Output the [X, Y] coordinate of the center of the cell containing the given text.  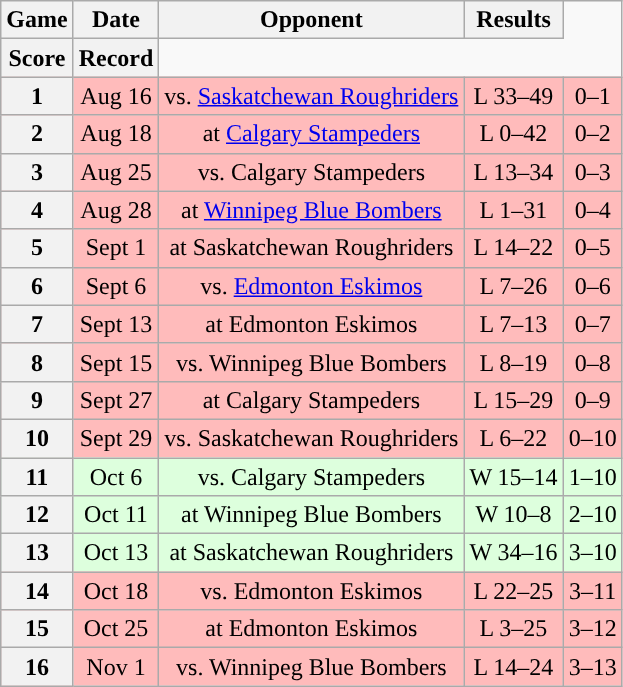
10 [37, 438]
W 10–8 [514, 515]
Oct 6 [116, 477]
2 [37, 134]
3–13 [592, 667]
L 6–22 [514, 438]
Sept 6 [116, 286]
0–7 [592, 324]
0–8 [592, 362]
Aug 18 [116, 134]
L 14–22 [514, 248]
Sept 29 [116, 438]
9 [37, 400]
2–10 [592, 515]
1 [37, 96]
Oct 13 [116, 553]
13 [37, 553]
L 8–19 [514, 362]
0–2 [592, 134]
6 [37, 286]
8 [37, 362]
0–5 [592, 248]
7 [37, 324]
Opponent [312, 20]
0–6 [592, 286]
16 [37, 667]
L 7–13 [514, 324]
0–10 [592, 438]
Sept 27 [116, 400]
11 [37, 477]
L 33–49 [514, 96]
L 22–25 [514, 591]
W 15–14 [514, 477]
0–9 [592, 400]
Game [37, 20]
0–1 [592, 96]
W 34–16 [514, 553]
3–11 [592, 591]
Oct 18 [116, 591]
Oct 25 [116, 629]
L 0–42 [514, 134]
Aug 16 [116, 96]
L 14–24 [514, 667]
Results [514, 20]
4 [37, 210]
L 1–31 [514, 210]
15 [37, 629]
12 [37, 515]
3–12 [592, 629]
3–10 [592, 553]
L 15–29 [514, 400]
Score [37, 58]
Nov 1 [116, 667]
Aug 25 [116, 172]
Record [116, 58]
Oct 11 [116, 515]
14 [37, 591]
L 7–26 [514, 286]
3 [37, 172]
Aug 28 [116, 210]
5 [37, 248]
1–10 [592, 477]
L 13–34 [514, 172]
Sept 1 [116, 248]
Sept 13 [116, 324]
L 3–25 [514, 629]
0–3 [592, 172]
Sept 15 [116, 362]
0–4 [592, 210]
Date [116, 20]
